For the text-containing cell, return its midpoint in (X, Y) coordinate format. 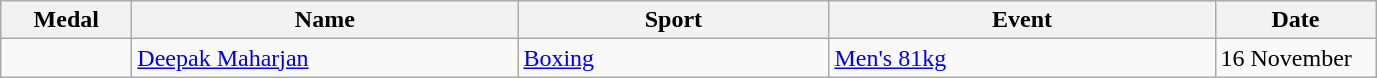
Date (1296, 20)
Men's 81kg (1022, 58)
Deepak Maharjan (325, 58)
16 November (1296, 58)
Event (1022, 20)
Boxing (674, 58)
Medal (66, 20)
Name (325, 20)
Sport (674, 20)
